Search for the cell housing the specified text and yield its [X, Y] center coordinate. 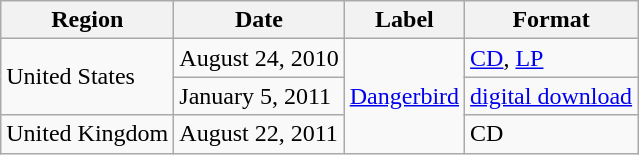
August 24, 2010 [259, 58]
digital download [552, 96]
CD [552, 134]
CD, LP [552, 58]
Label [404, 20]
United Kingdom [88, 134]
August 22, 2011 [259, 134]
Dangerbird [404, 96]
Format [552, 20]
Region [88, 20]
United States [88, 77]
January 5, 2011 [259, 96]
Date [259, 20]
